Scan for the cell matching the given text and deliver its [X, Y] coordinate at center. 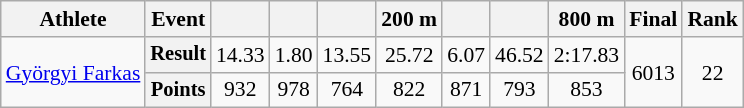
978 [294, 90]
1.80 [294, 55]
2:17.83 [586, 55]
14.33 [240, 55]
6013 [653, 72]
6.07 [466, 55]
932 [240, 90]
Athlete [74, 19]
46.52 [520, 55]
871 [466, 90]
Györgyi Farkas [74, 72]
764 [348, 90]
Rank [712, 19]
25.72 [409, 55]
853 [586, 90]
Result [178, 55]
22 [712, 72]
200 m [409, 19]
Points [178, 90]
13.55 [348, 55]
822 [409, 90]
793 [520, 90]
Event [178, 19]
800 m [586, 19]
Final [653, 19]
